Extract the [x, y] coordinate from the center of the cell holding the provided text.  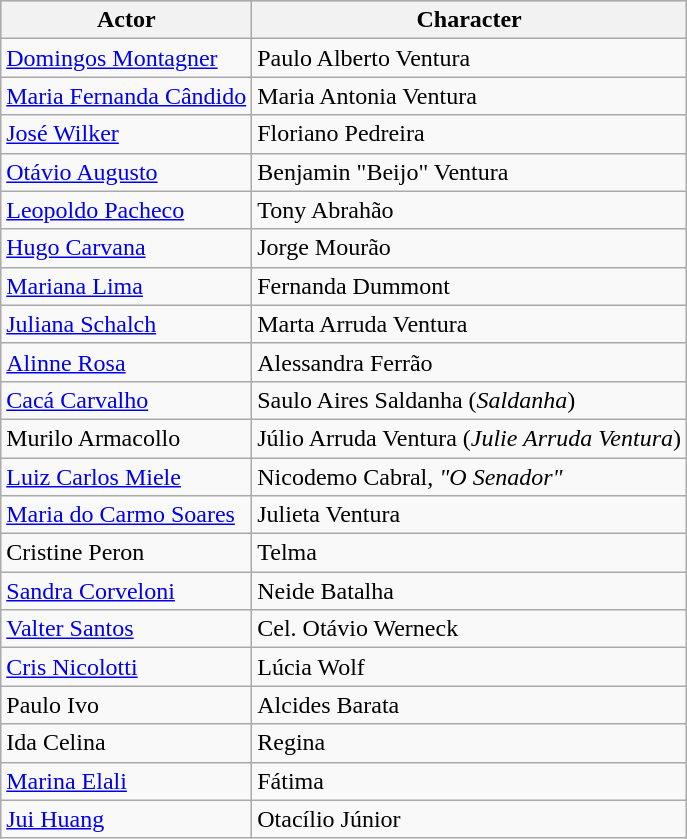
Nicodemo Cabral, "O Senador" [470, 477]
Juliana Schalch [126, 324]
Hugo Carvana [126, 248]
Alessandra Ferrão [470, 362]
Floriano Pedreira [470, 134]
Domingos Montagner [126, 58]
Cacá Carvalho [126, 400]
Marina Elali [126, 781]
Otávio Augusto [126, 172]
Murilo Armacollo [126, 438]
Fernanda Dummont [470, 286]
Leopoldo Pacheco [126, 210]
Cel. Otávio Werneck [470, 629]
Character [470, 20]
Actor [126, 20]
Neide Batalha [470, 591]
Maria Fernanda Cândido [126, 96]
Tony Abrahão [470, 210]
Regina [470, 743]
Alcides Barata [470, 705]
Jui Huang [126, 819]
Benjamin "Beijo" Ventura [470, 172]
Alinne Rosa [126, 362]
José Wilker [126, 134]
Otacílio Júnior [470, 819]
Valter Santos [126, 629]
Marta Arruda Ventura [470, 324]
Ida Celina [126, 743]
Fátima [470, 781]
Cristine Peron [126, 553]
Sandra Corveloni [126, 591]
Paulo Ivo [126, 705]
Luiz Carlos Miele [126, 477]
Maria do Carmo Soares [126, 515]
Saulo Aires Saldanha (Saldanha) [470, 400]
Maria Antonia Ventura [470, 96]
Telma [470, 553]
Cris Nicolotti [126, 667]
Júlio Arruda Ventura (Julie Arruda Ventura) [470, 438]
Paulo Alberto Ventura [470, 58]
Mariana Lima [126, 286]
Julieta Ventura [470, 515]
Lúcia Wolf [470, 667]
Jorge Mourão [470, 248]
